Output the (X, Y) coordinate of the center of the cell containing the given text.  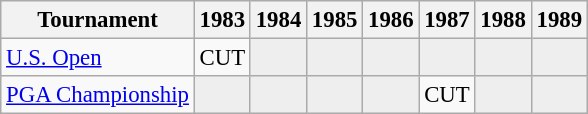
Tournament (98, 20)
1986 (391, 20)
1984 (278, 20)
1989 (559, 20)
1988 (503, 20)
1983 (222, 20)
PGA Championship (98, 95)
1985 (335, 20)
U.S. Open (98, 58)
1987 (447, 20)
